Pinpoint the cell where the given text exists, returning its [X, Y] midpoint coordinate. 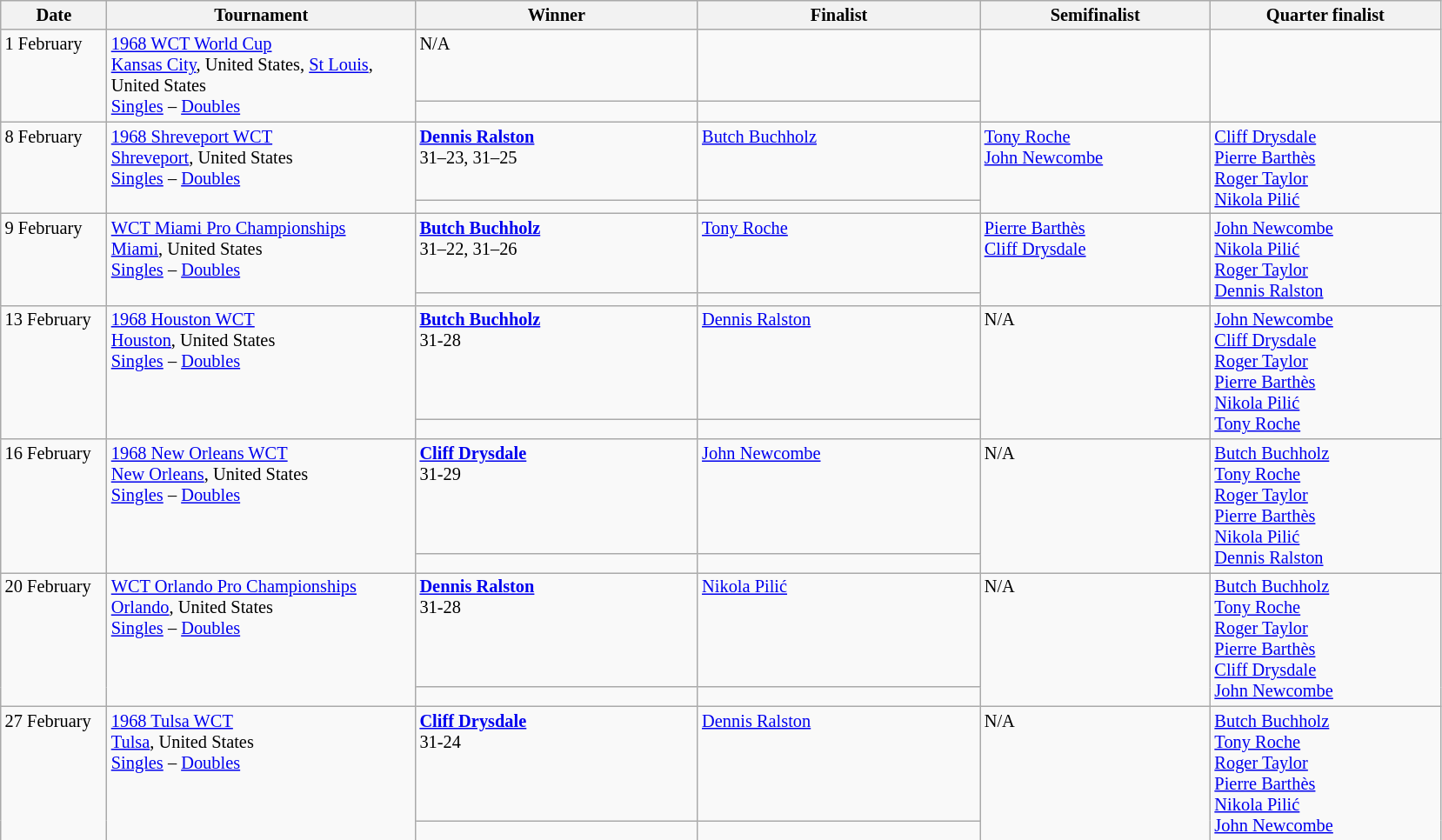
Cliff Drysdale31-24 [557, 763]
Butch Buchholz31–22, 31–26 [557, 252]
Butch Buchholz [838, 161]
Cliff Drysdale Pierre Barthès Roger Taylor Nikola Pilić [1325, 168]
WCT Miami Pro Championships Miami, United StatesSingles – Doubles [261, 259]
1 February [54, 76]
Winner [557, 15]
Nikola Pilić [838, 630]
13 February [54, 372]
Butch Buchholz Tony Roche Roger Taylor Pierre Barthès Cliff Drysdale John Newcombe [1325, 639]
Butch Buchholz31-28 [557, 363]
8 February [54, 168]
Butch Buchholz Tony Roche Roger Taylor Pierre Barthès Nikola Pilić John Newcombe [1325, 773]
1968 WCT World CupKansas City, United States, St Louis, United StatesSingles – Doubles [261, 76]
1968 Tulsa WCT Tulsa, United StatesSingles – Doubles [261, 773]
Semifinalist [1096, 15]
John Newcombe [838, 497]
Tony Roche John Newcombe [1096, 168]
Butch Buchholz Tony Roche Roger Taylor Pierre Barthès Nikola Pilić Dennis Ralston [1325, 506]
9 February [54, 259]
WCT Orlando Pro ChampionshipsOrlando, United StatesSingles – Doubles [261, 639]
1968 New Orleans WCT New Orleans, United StatesSingles – Doubles [261, 506]
John Newcombe Cliff Drysdale Roger Taylor Pierre Barthès Nikola Pilić Tony Roche [1325, 372]
Quarter finalist [1325, 15]
16 February [54, 506]
1968 Shreveport WCTShreveport, United StatesSingles – Doubles [261, 168]
John Newcombe Nikola Pilić Roger Taylor Dennis Ralston [1325, 259]
Dennis Ralston31–23, 31–25 [557, 161]
Tournament [261, 15]
Pierre Barthès Cliff Drysdale [1096, 259]
1968 Houston WCT Houston, United StatesSingles – Doubles [261, 372]
Date [54, 15]
Dennis Ralston31-28 [557, 630]
27 February [54, 773]
Tony Roche [838, 252]
Cliff Drysdale31-29 [557, 497]
20 February [54, 639]
Finalist [838, 15]
